Locate the cell with the specified text and output its [X, Y] center coordinate. 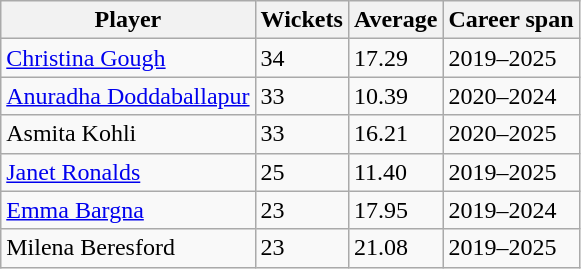
Player [128, 20]
10.39 [396, 96]
2019–2024 [511, 210]
Emma Bargna [128, 210]
16.21 [396, 134]
Janet Ronalds [128, 172]
2020–2024 [511, 96]
11.40 [396, 172]
2020–2025 [511, 134]
34 [302, 58]
Average [396, 20]
Career span [511, 20]
Wickets [302, 20]
Anuradha Doddaballapur [128, 96]
Milena Beresford [128, 248]
Asmita Kohli [128, 134]
25 [302, 172]
17.29 [396, 58]
Christina Gough [128, 58]
17.95 [396, 210]
21.08 [396, 248]
